Return the (X, Y) coordinate for the center point of the cell that contains the specified text.  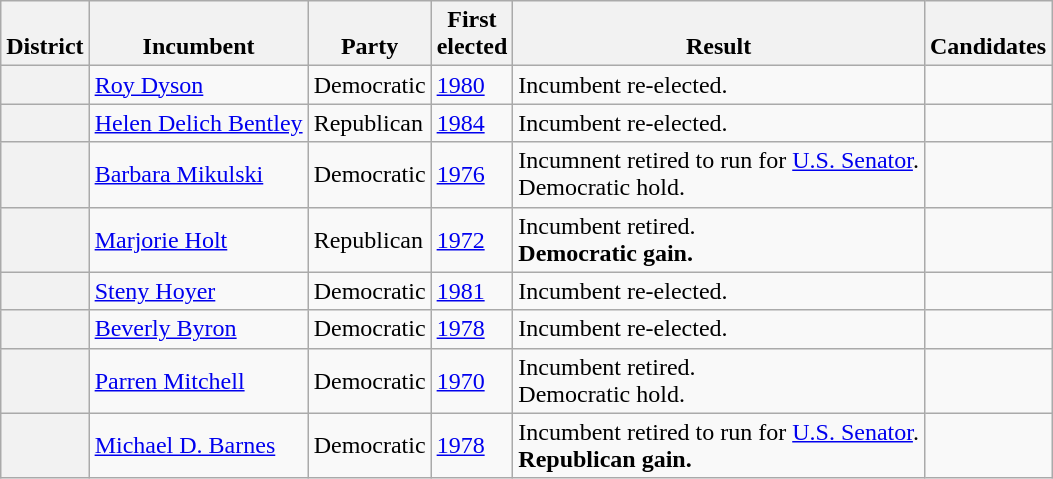
Party (370, 34)
1970 (472, 380)
Barbara Mikulski (198, 174)
Candidates (988, 34)
Steny Hoyer (198, 291)
Roy Dyson (198, 85)
Incumnent retired to run for U.S. Senator.Democratic hold. (719, 174)
District (45, 34)
Michael D. Barnes (198, 446)
Firstelected (472, 34)
1980 (472, 85)
Helen Delich Bentley (198, 123)
1981 (472, 291)
Result (719, 34)
Incumbent retired.Democratic hold. (719, 380)
1972 (472, 240)
Incumbent retired to run for U.S. Senator.Republican gain. (719, 446)
Incumbent (198, 34)
1984 (472, 123)
Marjorie Holt (198, 240)
Parren Mitchell (198, 380)
1976 (472, 174)
Beverly Byron (198, 329)
Incumbent retired.Democratic gain. (719, 240)
